Provide the (X, Y) coordinate of the cell's center where the given text is located.  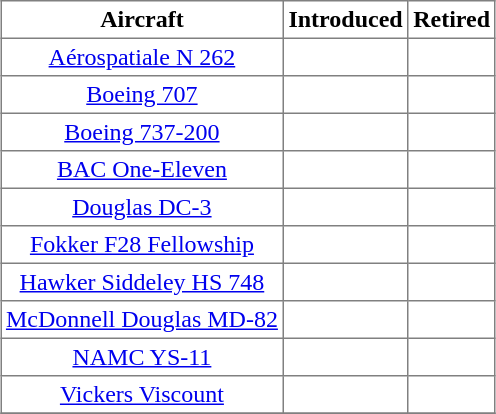
Aérospatiale N 262 (142, 57)
Boeing 737-200 (142, 132)
Boeing 707 (142, 95)
Introduced (346, 20)
Fokker F28 Fellowship (142, 245)
Hawker Siddeley HS 748 (142, 282)
Douglas DC-3 (142, 207)
McDonnell Douglas MD-82 (142, 320)
Aircraft (142, 20)
NAMC YS-11 (142, 357)
BAC One-Eleven (142, 170)
Vickers Viscount (142, 395)
Retired (452, 20)
